Determine the [x, y] coordinate at the center of the cell enclosing the given text.  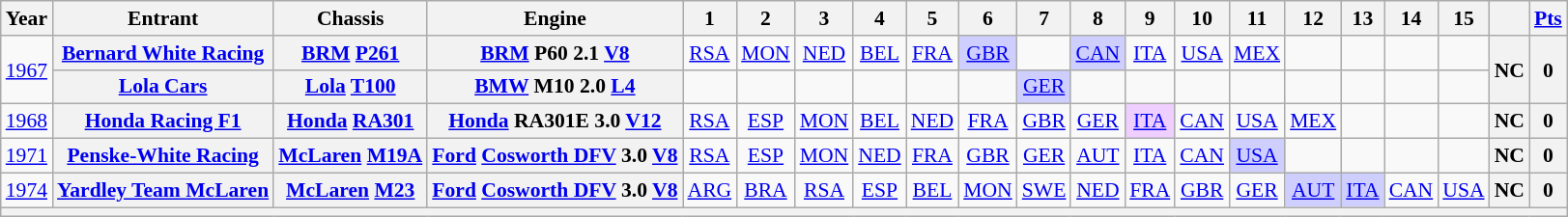
9 [1150, 18]
6 [987, 18]
Honda RA301 [350, 122]
Engine [555, 18]
2 [765, 18]
Penske-White Racing [162, 156]
15 [1463, 18]
Chassis [350, 18]
Pts [1548, 18]
BRA [765, 190]
12 [1313, 18]
1971 [27, 156]
3 [825, 18]
McLaren M23 [350, 190]
Entrant [162, 18]
BMW M10 2.0 L4 [555, 87]
13 [1362, 18]
1974 [27, 190]
14 [1411, 18]
BRM P261 [350, 53]
ARG [709, 190]
4 [879, 18]
SWE [1044, 190]
11 [1257, 18]
1 [709, 18]
BRM P60 2.1 V8 [555, 53]
8 [1098, 18]
1968 [27, 122]
Bernard White Racing [162, 53]
Yardley Team McLaren [162, 190]
Honda RA301E 3.0 V12 [555, 122]
Lola Cars [162, 87]
1967 [27, 69]
5 [932, 18]
10 [1202, 18]
Lola T100 [350, 87]
Year [27, 18]
McLaren M19A [350, 156]
Honda Racing F1 [162, 122]
7 [1044, 18]
